For the text-containing cell, return its midpoint in (x, y) coordinate format. 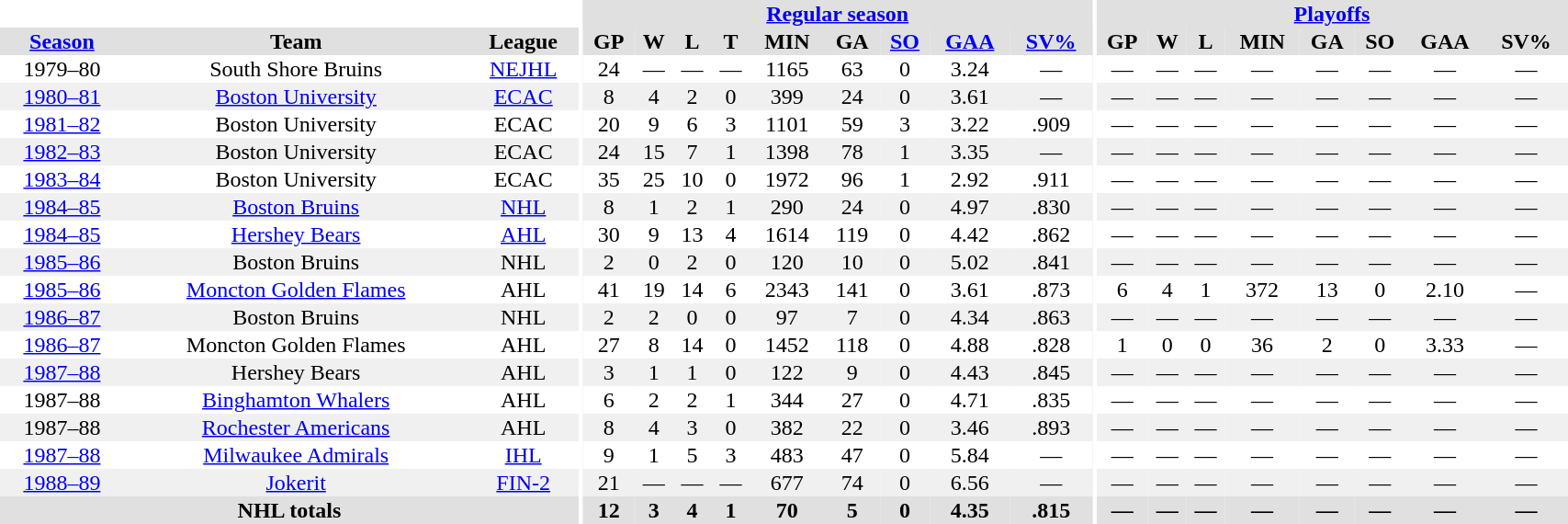
1452 (786, 345)
2.92 (970, 179)
FIN-2 (523, 483)
Rochester Americans (296, 427)
1398 (786, 152)
59 (852, 124)
399 (786, 97)
22 (852, 427)
5.84 (970, 455)
70 (786, 510)
483 (786, 455)
118 (852, 345)
12 (608, 510)
1983–84 (62, 179)
3.24 (970, 69)
3.46 (970, 427)
677 (786, 483)
6.56 (970, 483)
141 (852, 290)
4.88 (970, 345)
372 (1262, 290)
T (730, 41)
Milwaukee Admirals (296, 455)
.863 (1051, 317)
.835 (1051, 400)
Season (62, 41)
1981–82 (62, 124)
15 (654, 152)
344 (786, 400)
Jokerit (296, 483)
NHL totals (289, 510)
290 (786, 207)
2.10 (1444, 290)
1988–89 (62, 483)
1614 (786, 234)
.909 (1051, 124)
.862 (1051, 234)
.845 (1051, 372)
.815 (1051, 510)
1980–81 (62, 97)
74 (852, 483)
League (523, 41)
47 (852, 455)
35 (608, 179)
4.35 (970, 510)
25 (654, 179)
Regular season (837, 14)
3.35 (970, 152)
4.34 (970, 317)
5.02 (970, 262)
.830 (1051, 207)
3.33 (1444, 345)
4.97 (970, 207)
30 (608, 234)
1979–80 (62, 69)
1982–83 (62, 152)
1972 (786, 179)
382 (786, 427)
.911 (1051, 179)
1101 (786, 124)
21 (608, 483)
4.42 (970, 234)
63 (852, 69)
.873 (1051, 290)
1165 (786, 69)
NEJHL (523, 69)
20 (608, 124)
IHL (523, 455)
122 (786, 372)
36 (1262, 345)
78 (852, 152)
Team (296, 41)
97 (786, 317)
41 (608, 290)
4.43 (970, 372)
96 (852, 179)
Playoffs (1332, 14)
2343 (786, 290)
19 (654, 290)
Binghamton Whalers (296, 400)
3.22 (970, 124)
.828 (1051, 345)
South Shore Bruins (296, 69)
119 (852, 234)
4.71 (970, 400)
.841 (1051, 262)
120 (786, 262)
.893 (1051, 427)
